Identify which cell holds the provided text, then report its (x, y) central coordinate. 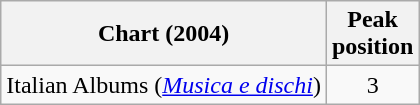
Peakposition (372, 34)
Italian Albums (Musica e dischi) (164, 85)
Chart (2004) (164, 34)
3 (372, 85)
